Return the [X, Y] coordinate for the center point of the cell that contains the specified text.  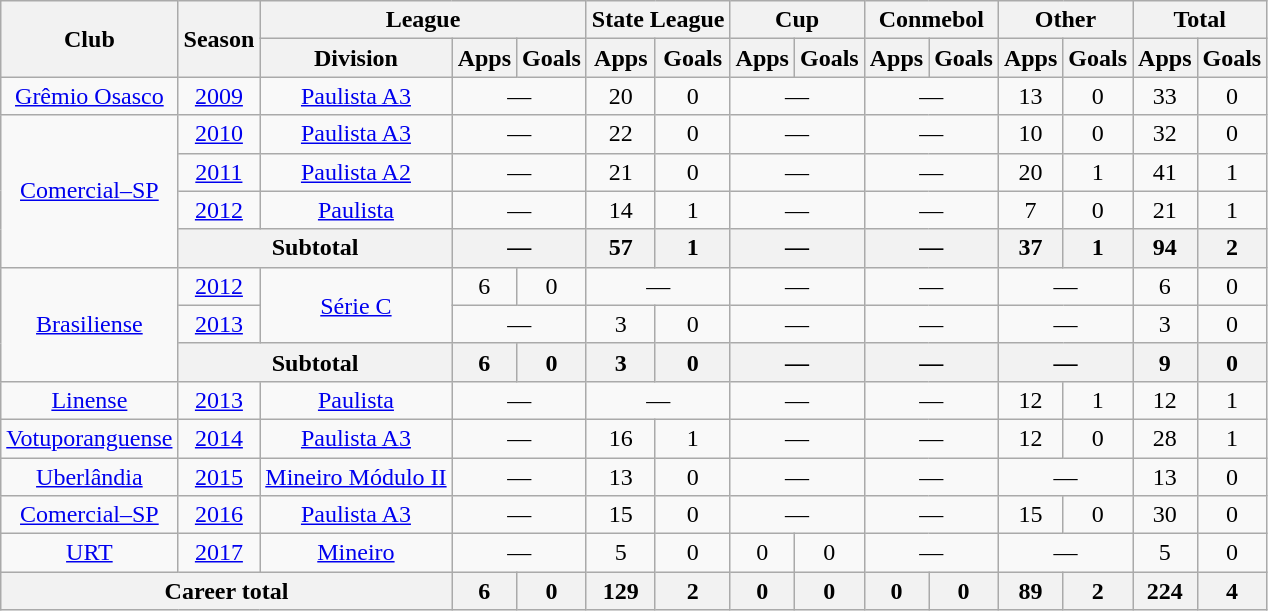
Grêmio Osasco [90, 96]
33 [1165, 96]
129 [620, 591]
2010 [219, 134]
Brasiliense [90, 324]
Uberlândia [90, 477]
Mineiro [356, 553]
Career total [226, 591]
Other [1065, 20]
Total [1200, 20]
2017 [219, 553]
32 [1165, 134]
2009 [219, 96]
Série C [356, 305]
10 [1030, 134]
30 [1165, 515]
57 [620, 248]
22 [620, 134]
89 [1030, 591]
League [424, 20]
Votuporanguense [90, 438]
Conmebol [931, 20]
9 [1165, 362]
2014 [219, 438]
16 [620, 438]
2015 [219, 477]
Paulista A2 [356, 172]
14 [620, 210]
Cup [797, 20]
2011 [219, 172]
URT [90, 553]
Linense [90, 400]
41 [1165, 172]
224 [1165, 591]
Club [90, 39]
Division [356, 58]
94 [1165, 248]
37 [1030, 248]
28 [1165, 438]
4 [1232, 591]
State League [658, 20]
7 [1030, 210]
Season [219, 39]
2016 [219, 515]
Mineiro Módulo II [356, 477]
